Return the [X, Y] coordinate for the center point of the cell that contains the specified text.  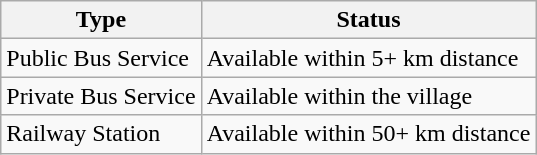
Type [101, 20]
Status [368, 20]
Public Bus Service [101, 58]
Available within 5+ km distance [368, 58]
Available within the village [368, 96]
Railway Station [101, 134]
Available within 50+ km distance [368, 134]
Private Bus Service [101, 96]
